Return [X, Y] of the center of cell containing provided text 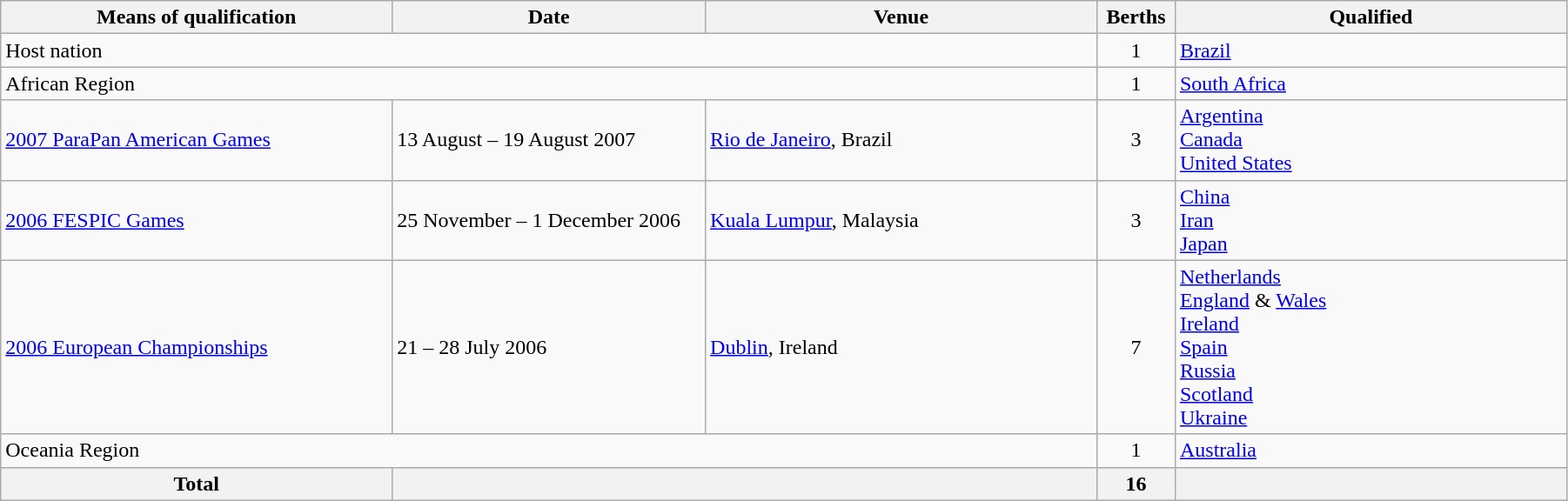
Brazil [1370, 50]
2006 FESPIC Games [197, 220]
Means of qualification [197, 17]
Venue [901, 17]
2007 ParaPan American Games [197, 140]
Rio de Janeiro, Brazil [901, 140]
Date [549, 17]
South Africa [1370, 83]
16 [1136, 484]
Total [197, 484]
Dublin, Ireland [901, 347]
Qualified [1370, 17]
Host nation [549, 50]
7 [1136, 347]
13 August – 19 August 2007 [549, 140]
Kuala Lumpur, Malaysia [901, 220]
Berths [1136, 17]
25 November – 1 December 2006 [549, 220]
21 – 28 July 2006 [549, 347]
Australia [1370, 451]
Argentina Canada United States [1370, 140]
Netherlands England & Wales Ireland Spain Russia Scotland Ukraine [1370, 347]
African Region [549, 83]
2006 European Championships [197, 347]
China Iran Japan [1370, 220]
Oceania Region [549, 451]
